Scan for the cell matching the given text and deliver its (X, Y) coordinate at center. 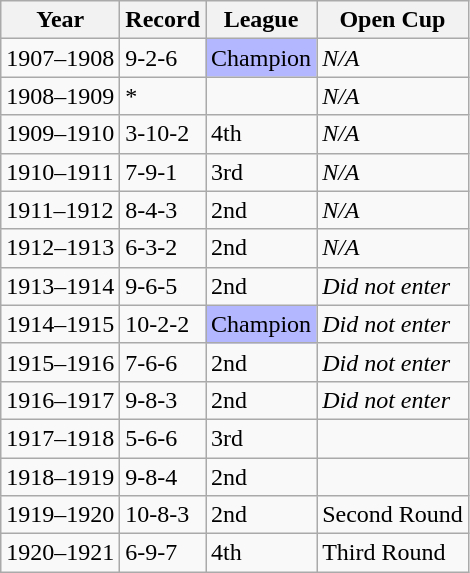
6-3-2 (163, 248)
Year (60, 20)
7-9-1 (163, 172)
1907–1908 (60, 58)
* (163, 96)
1911–1912 (60, 210)
1917–1918 (60, 438)
3-10-2 (163, 134)
Third Round (393, 553)
1913–1914 (60, 286)
1916–1917 (60, 400)
Record (163, 20)
1912–1913 (60, 248)
7-6-6 (163, 362)
1914–1915 (60, 324)
1908–1909 (60, 96)
8-4-3 (163, 210)
9-6-5 (163, 286)
League (262, 20)
1920–1921 (60, 553)
10-8-3 (163, 515)
10-2-2 (163, 324)
9-8-4 (163, 477)
1918–1919 (60, 477)
1910–1911 (60, 172)
5-6-6 (163, 438)
9-2-6 (163, 58)
1909–1910 (60, 134)
Open Cup (393, 20)
Second Round (393, 515)
9-8-3 (163, 400)
6-9-7 (163, 553)
1915–1916 (60, 362)
1919–1920 (60, 515)
